Pinpoint the cell where the given text exists, returning its (X, Y) midpoint coordinate. 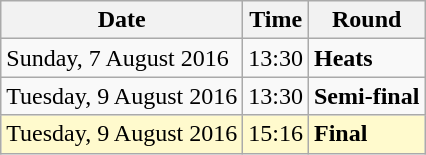
Time (276, 20)
15:16 (276, 134)
Semi-final (366, 96)
Round (366, 20)
Date (122, 20)
Final (366, 134)
Sunday, 7 August 2016 (122, 58)
Heats (366, 58)
